Provide the (X, Y) coordinate of the cell's center where the given text is located.  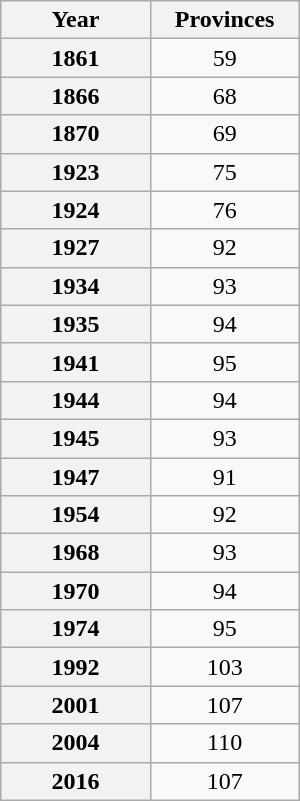
2016 (76, 781)
69 (224, 134)
1992 (76, 667)
Year (76, 20)
1924 (76, 210)
2001 (76, 705)
2004 (76, 743)
76 (224, 210)
59 (224, 58)
91 (224, 477)
1934 (76, 286)
1944 (76, 400)
1941 (76, 362)
1970 (76, 591)
1968 (76, 553)
75 (224, 172)
103 (224, 667)
1923 (76, 172)
1935 (76, 324)
1945 (76, 438)
Provinces (224, 20)
1954 (76, 515)
1866 (76, 96)
1870 (76, 134)
110 (224, 743)
1861 (76, 58)
1927 (76, 248)
1947 (76, 477)
68 (224, 96)
1974 (76, 629)
